For the text-containing cell, return its midpoint in (x, y) coordinate format. 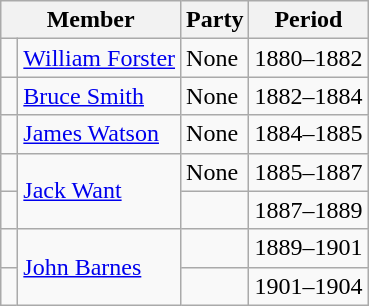
Jack Want (100, 191)
1889–1901 (308, 248)
1901–1904 (308, 286)
1884–1885 (308, 134)
William Forster (100, 58)
Party (215, 20)
Member (91, 20)
Period (308, 20)
James Watson (100, 134)
1887–1889 (308, 210)
John Barnes (100, 267)
1885–1887 (308, 172)
1882–1884 (308, 96)
1880–1882 (308, 58)
Bruce Smith (100, 96)
